Capture the cell that displays the provided text and extract its (x, y) central coordinate. 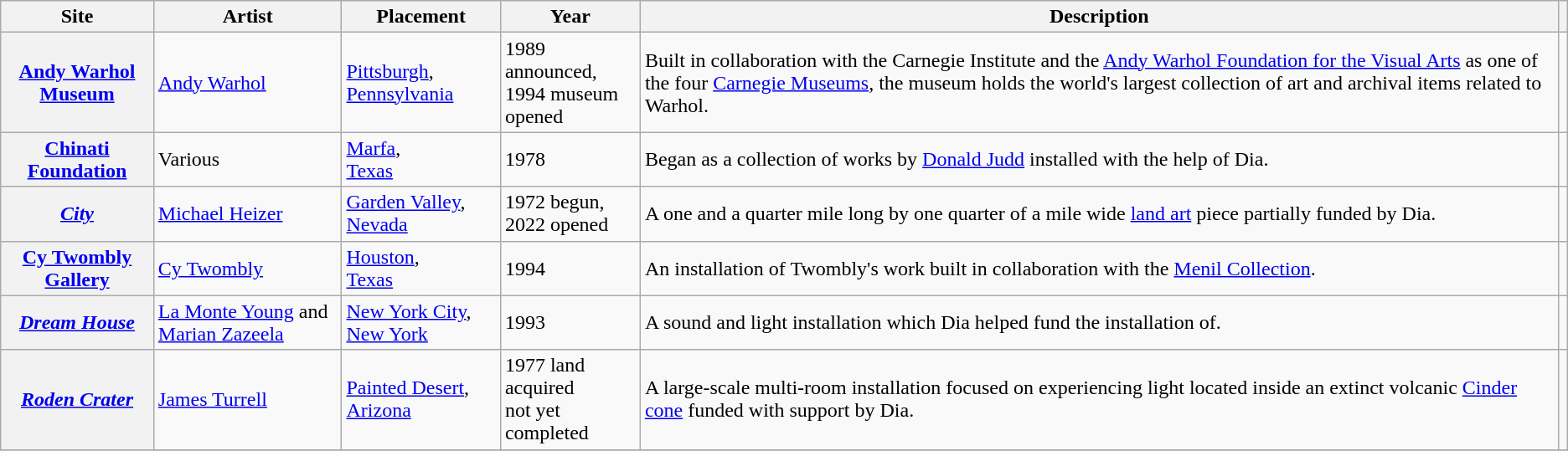
City (77, 214)
1977 land acquirednot yet completed (570, 400)
1972 begun,2022 opened (570, 214)
Houston,Texas (420, 268)
1978 (570, 159)
Marfa,Texas (420, 159)
1993 (570, 323)
Artist (248, 17)
Andy Warhol Museum (77, 82)
A sound and light installation which Dia helped fund the installation of. (1099, 323)
1989 announced,1994 museum opened (570, 82)
A large-scale multi-room installation focused on experiencing light located inside an extinct volcanic Cinder cone funded with support by Dia. (1099, 400)
Site (77, 17)
Various (248, 159)
Cy Twombly (248, 268)
Year (570, 17)
Dream House (77, 323)
Began as a collection of works by Donald Judd installed with the help of Dia. (1099, 159)
Placement (420, 17)
Chinati Foundation (77, 159)
Cy Twombly Gallery (77, 268)
1994 (570, 268)
Painted Desert,Arizona (420, 400)
An installation of Twombly's work built in collaboration with the Menil Collection. (1099, 268)
Andy Warhol (248, 82)
Garden Valley,Nevada (420, 214)
A one and a quarter mile long by one quarter of a mile wide land art piece partially funded by Dia. (1099, 214)
Description (1099, 17)
New York City,New York (420, 323)
Roden Crater (77, 400)
Pittsburgh, Pennsylvania (420, 82)
La Monte Young and Marian Zazeela (248, 323)
Michael Heizer (248, 214)
James Turrell (248, 400)
